Pinpoint the cell where the given text exists, returning its [x, y] midpoint coordinate. 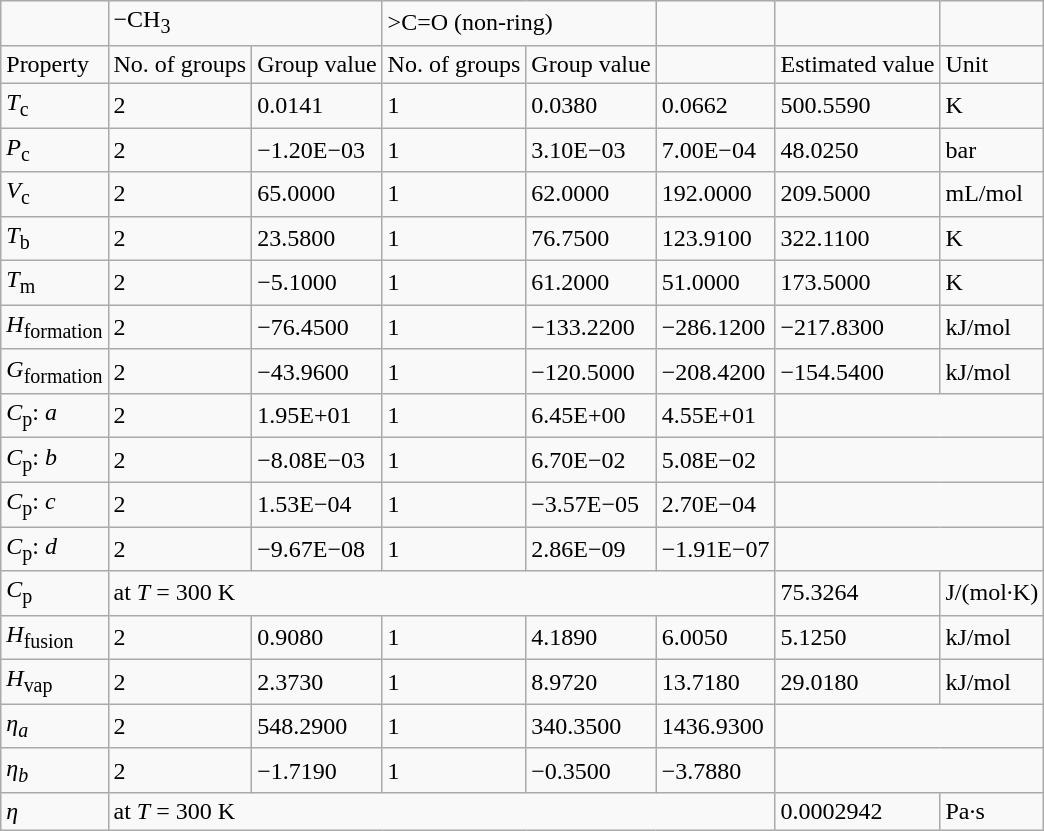
192.0000 [716, 194]
mL/mol [992, 194]
−286.1200 [716, 327]
J/(mol·K) [992, 593]
6.0050 [716, 637]
5.08E−02 [716, 460]
−208.4200 [716, 371]
51.0000 [716, 283]
Property [54, 64]
6.45E+00 [591, 416]
123.9100 [716, 238]
Unit [992, 64]
Cp: c [54, 504]
48.0250 [858, 150]
−76.4500 [317, 327]
61.2000 [591, 283]
8.9720 [591, 682]
Tc [54, 105]
1.95E+01 [317, 416]
Hvap [54, 682]
62.0000 [591, 194]
Estimated value [858, 64]
1436.9300 [716, 726]
−1.91E−07 [716, 549]
>C=O (non-ring) [519, 23]
−154.5400 [858, 371]
−1.7190 [317, 770]
−3.7880 [716, 770]
2.86E−09 [591, 549]
−3.57E−05 [591, 504]
−8.08E−03 [317, 460]
0.0141 [317, 105]
3.10E−03 [591, 150]
−CH3 [245, 23]
−43.9600 [317, 371]
500.5590 [858, 105]
Cp: b [54, 460]
−1.20E−03 [317, 150]
322.1100 [858, 238]
29.0180 [858, 682]
Tb [54, 238]
65.0000 [317, 194]
0.0380 [591, 105]
−9.67E−08 [317, 549]
Hformation [54, 327]
23.5800 [317, 238]
0.0662 [716, 105]
bar [992, 150]
5.1250 [858, 637]
Cp: d [54, 549]
−5.1000 [317, 283]
Cp: a [54, 416]
Vc [54, 194]
6.70E−02 [591, 460]
7.00E−04 [716, 150]
−120.5000 [591, 371]
−0.3500 [591, 770]
ηa [54, 726]
1.53E−04 [317, 504]
Pa·s [992, 812]
Cp [54, 593]
Tm [54, 283]
2.70E−04 [716, 504]
Hfusion [54, 637]
−217.8300 [858, 327]
η [54, 812]
Gformation [54, 371]
209.5000 [858, 194]
75.3264 [858, 593]
340.3500 [591, 726]
4.1890 [591, 637]
−133.2200 [591, 327]
0.9080 [317, 637]
ηb [54, 770]
548.2900 [317, 726]
76.7500 [591, 238]
4.55E+01 [716, 416]
Pc [54, 150]
13.7180 [716, 682]
173.5000 [858, 283]
0.0002942 [858, 812]
2.3730 [317, 682]
